Search for the cell housing the specified text and yield its [X, Y] center coordinate. 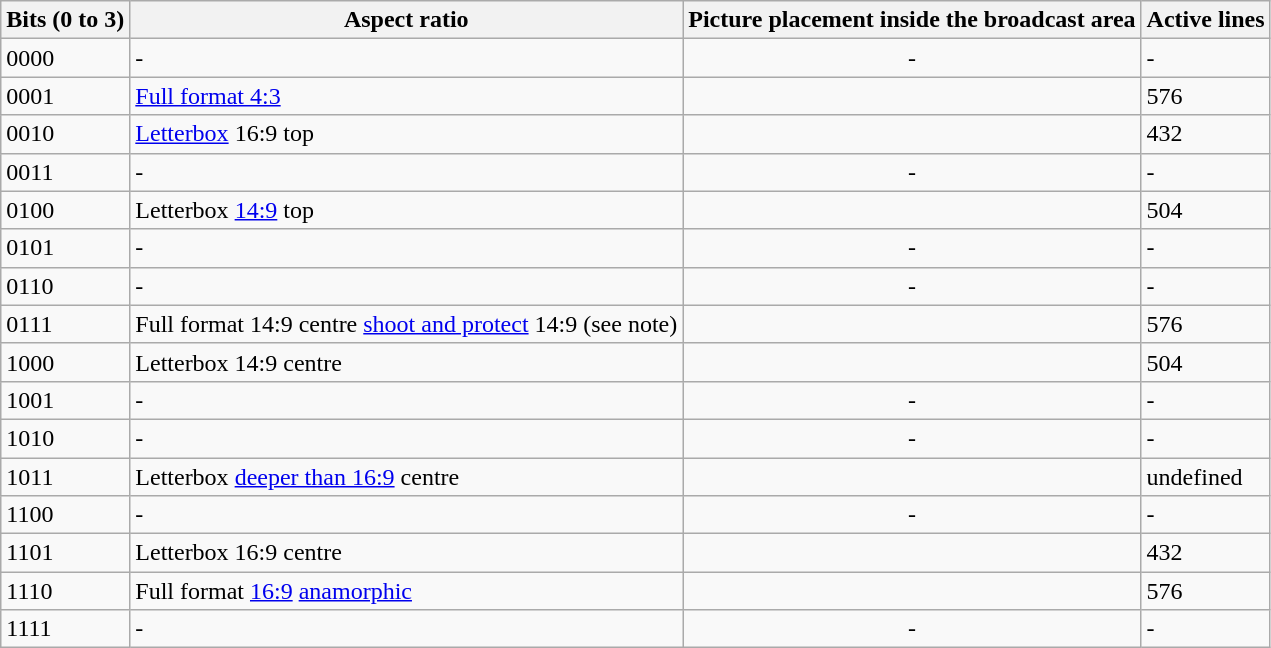
Active lines [1206, 20]
1101 [66, 553]
0101 [66, 248]
0010 [66, 134]
undefined [1206, 477]
Picture placement inside the broadcast area [912, 20]
Letterbox 14:9 centre [406, 362]
Bits (0 to 3) [66, 20]
1100 [66, 515]
0000 [66, 58]
Full format 16:9 anamorphic [406, 591]
1001 [66, 400]
1000 [66, 362]
0100 [66, 210]
Letterbox deeper than 16:9 centre [406, 477]
1110 [66, 591]
1010 [66, 438]
0001 [66, 96]
Aspect ratio [406, 20]
1111 [66, 629]
Full format 14:9 centre shoot and protect 14:9 (see note) [406, 324]
0110 [66, 286]
0011 [66, 172]
0111 [66, 324]
Letterbox 16:9 top [406, 134]
Full format 4:3 [406, 96]
1011 [66, 477]
Letterbox 16:9 centre [406, 553]
Letterbox 14:9 top [406, 210]
